For the text-containing cell, return its midpoint in [X, Y] coordinate format. 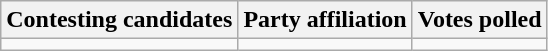
Contesting candidates [120, 20]
Votes polled [480, 20]
Party affiliation [325, 20]
